Output the [x, y] coordinate of the center of the cell containing the given text.  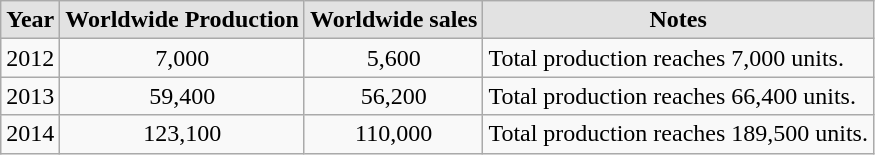
Total production reaches 66,400 units. [678, 96]
Worldwide sales [393, 20]
110,000 [393, 134]
123,100 [182, 134]
5,600 [393, 58]
Worldwide Production [182, 20]
Total production reaches 189,500 units. [678, 134]
Total production reaches 7,000 units. [678, 58]
2012 [30, 58]
59,400 [182, 96]
56,200 [393, 96]
Year [30, 20]
2014 [30, 134]
2013 [30, 96]
Notes [678, 20]
7,000 [182, 58]
